Extract the (x, y) coordinate from the center of the cell holding the provided text.  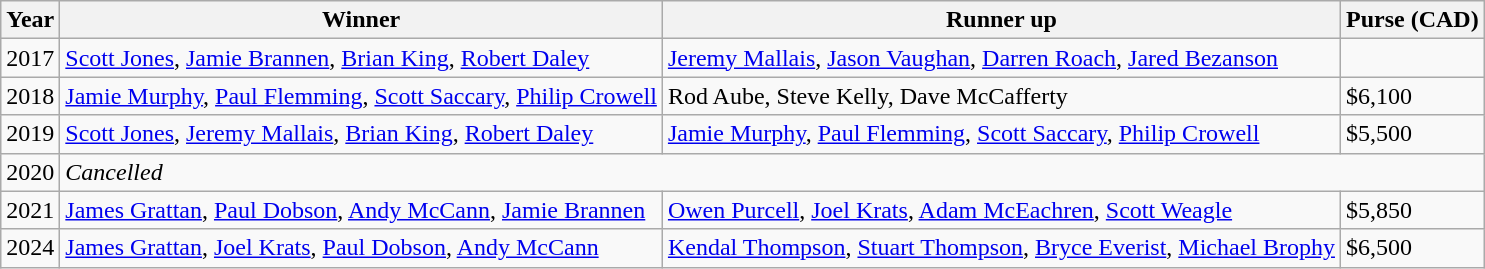
$6,500 (1412, 248)
2019 (30, 134)
$6,100 (1412, 96)
Year (30, 20)
2018 (30, 96)
$5,500 (1412, 134)
James Grattan, Paul Dobson, Andy McCann, Jamie Brannen (362, 210)
Scott Jones, Jeremy Mallais, Brian King, Robert Daley (362, 134)
Scott Jones, Jamie Brannen, Brian King, Robert Daley (362, 58)
Purse (CAD) (1412, 20)
2020 (30, 172)
Kendal Thompson, Stuart Thompson, Bryce Everist, Michael Brophy (1001, 248)
$5,850 (1412, 210)
Cancelled (772, 172)
Owen Purcell, Joel Krats, Adam McEachren, Scott Weagle (1001, 210)
2021 (30, 210)
Runner up (1001, 20)
2017 (30, 58)
2024 (30, 248)
Winner (362, 20)
Jeremy Mallais, Jason Vaughan, Darren Roach, Jared Bezanson (1001, 58)
Rod Aube, Steve Kelly, Dave McCafferty (1001, 96)
James Grattan, Joel Krats, Paul Dobson, Andy McCann (362, 248)
